Determine the [x, y] coordinate at the center of the cell enclosing the given text.  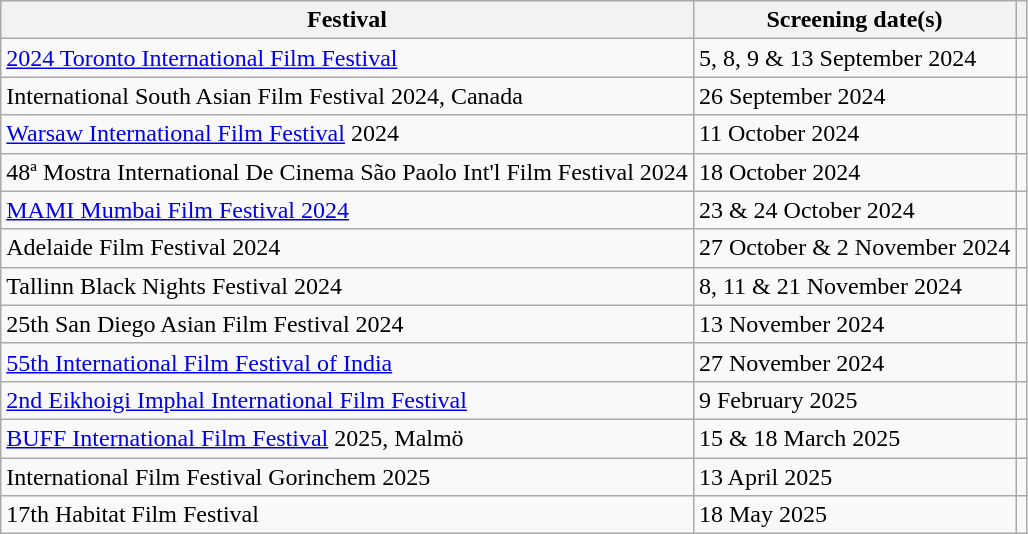
Tallinn Black Nights Festival 2024 [348, 286]
MAMI Mumbai Film Festival 2024 [348, 210]
Adelaide Film Festival 2024 [348, 248]
8, 11 & 21 November 2024 [854, 286]
13 November 2024 [854, 324]
Warsaw International Film Festival 2024 [348, 134]
23 & 24 October 2024 [854, 210]
27 November 2024 [854, 362]
26 September 2024 [854, 96]
Screening date(s) [854, 20]
18 October 2024 [854, 172]
27 October & 2 November 2024 [854, 248]
25th San Diego Asian Film Festival 2024 [348, 324]
15 & 18 March 2025 [854, 438]
17th Habitat Film Festival [348, 515]
Festival [348, 20]
BUFF International Film Festival 2025, Malmö [348, 438]
13 April 2025 [854, 477]
International South Asian Film Festival 2024, Canada [348, 96]
55th International Film Festival of India [348, 362]
48ª Mostra International De Cinema São Paolo Int'l Film Festival 2024 [348, 172]
5, 8, 9 & 13 September 2024 [854, 58]
18 May 2025 [854, 515]
International Film Festival Gorinchem 2025 [348, 477]
2nd Eikhoigi Imphal International Film Festival [348, 400]
9 February 2025 [854, 400]
11 October 2024 [854, 134]
2024 Toronto International Film Festival [348, 58]
